Determine the [X, Y] coordinate at the center of the cell enclosing the given text.  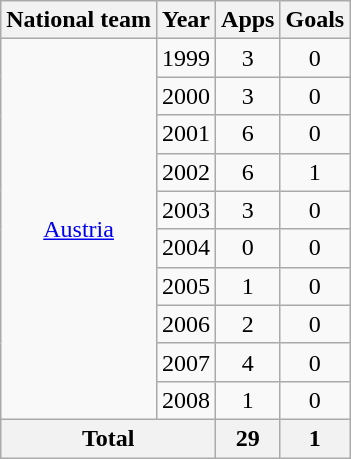
2006 [186, 324]
Austria [79, 230]
2005 [186, 286]
2000 [186, 96]
2003 [186, 210]
Apps [248, 20]
4 [248, 362]
2001 [186, 134]
2004 [186, 248]
Year [186, 20]
2008 [186, 400]
2 [248, 324]
2007 [186, 362]
29 [248, 438]
2002 [186, 172]
Total [108, 438]
1999 [186, 58]
Goals [315, 20]
National team [79, 20]
